Search for the cell housing the specified text and yield its [x, y] center coordinate. 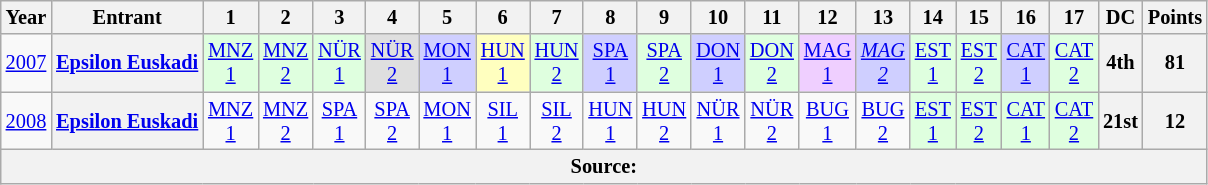
8 [610, 17]
DON2 [772, 63]
Entrant [127, 17]
15 [979, 17]
SIL1 [503, 121]
2008 [26, 121]
BUG1 [828, 121]
Source: [604, 166]
4 [392, 17]
2007 [26, 63]
Year [26, 17]
BUG2 [883, 121]
21st [1120, 121]
13 [883, 17]
16 [1026, 17]
DON1 [718, 63]
14 [933, 17]
4th [1120, 63]
5 [446, 17]
SIL2 [557, 121]
MAG1 [828, 63]
7 [557, 17]
6 [503, 17]
2 [286, 17]
1 [230, 17]
11 [772, 17]
Points [1175, 17]
81 [1175, 63]
DC [1120, 17]
10 [718, 17]
3 [340, 17]
17 [1074, 17]
9 [664, 17]
MAG2 [883, 63]
